Capture the cell that displays the provided text and extract its (x, y) central coordinate. 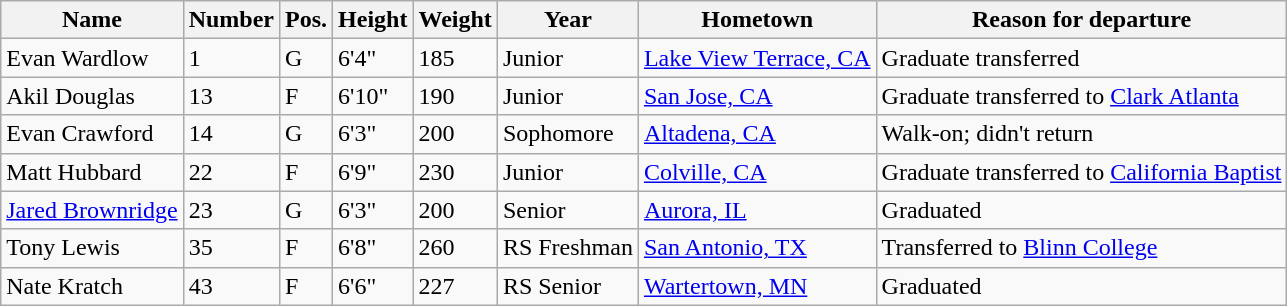
Height (373, 20)
Graduate transferred to Clark Atlanta (1082, 96)
San Antonio, TX (757, 248)
185 (455, 58)
230 (455, 172)
35 (231, 248)
Akil Douglas (92, 96)
Walk-on; didn't return (1082, 134)
Altadena, CA (757, 134)
Weight (455, 20)
Pos. (306, 20)
Number (231, 20)
Evan Wardlow (92, 58)
Graduate transferred to California Baptist (1082, 172)
Transferred to Blinn College (1082, 248)
43 (231, 286)
Jared Brownridge (92, 210)
Matt Hubbard (92, 172)
260 (455, 248)
22 (231, 172)
Senior (568, 210)
23 (231, 210)
Graduate transferred (1082, 58)
227 (455, 286)
RS Freshman (568, 248)
6'9" (373, 172)
190 (455, 96)
Nate Kratch (92, 286)
13 (231, 96)
Evan Crawford (92, 134)
14 (231, 134)
RS Senior (568, 286)
Hometown (757, 20)
Year (568, 20)
6'10" (373, 96)
6'4" (373, 58)
Name (92, 20)
1 (231, 58)
Tony Lewis (92, 248)
Colville, CA (757, 172)
Aurora, IL (757, 210)
Reason for departure (1082, 20)
Wartertown, MN (757, 286)
Sophomore (568, 134)
Lake View Terrace, CA (757, 58)
San Jose, CA (757, 96)
6'6" (373, 286)
6'8" (373, 248)
